Pinpoint the cell where the given text exists, returning its (X, Y) midpoint coordinate. 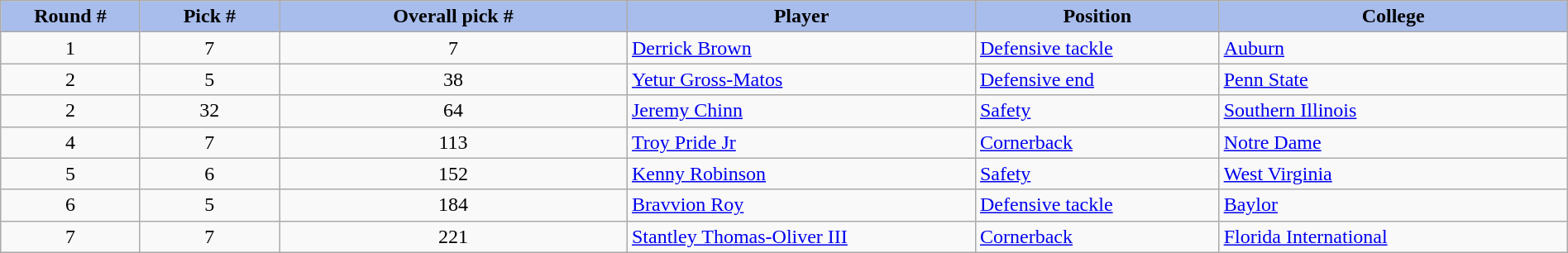
Bravvion Roy (801, 205)
113 (453, 142)
Yetur Gross-Matos (801, 79)
38 (453, 79)
Southern Illinois (1393, 111)
Pick # (209, 17)
West Virginia (1393, 174)
College (1393, 17)
32 (209, 111)
Troy Pride Jr (801, 142)
Kenny Robinson (801, 174)
Baylor (1393, 205)
Auburn (1393, 48)
64 (453, 111)
Notre Dame (1393, 142)
Round # (70, 17)
Derrick Brown (801, 48)
Stantley Thomas-Oliver III (801, 236)
1 (70, 48)
Jeremy Chinn (801, 111)
184 (453, 205)
221 (453, 236)
Defensive end (1097, 79)
Overall pick # (453, 17)
Penn State (1393, 79)
Position (1097, 17)
Player (801, 17)
Florida International (1393, 236)
152 (453, 174)
4 (70, 142)
